Output the [X, Y] coordinate of the center of the cell containing the given text.  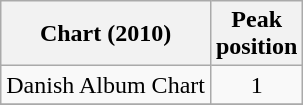
1 [256, 85]
Peakposition [256, 34]
Chart (2010) [106, 34]
Danish Album Chart [106, 85]
